Locate the cell with the specified text and output its (X, Y) center coordinate. 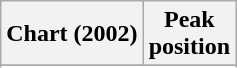
Chart (2002) (72, 34)
Peakposition (189, 34)
